Return [X, Y] of the center of cell containing provided text 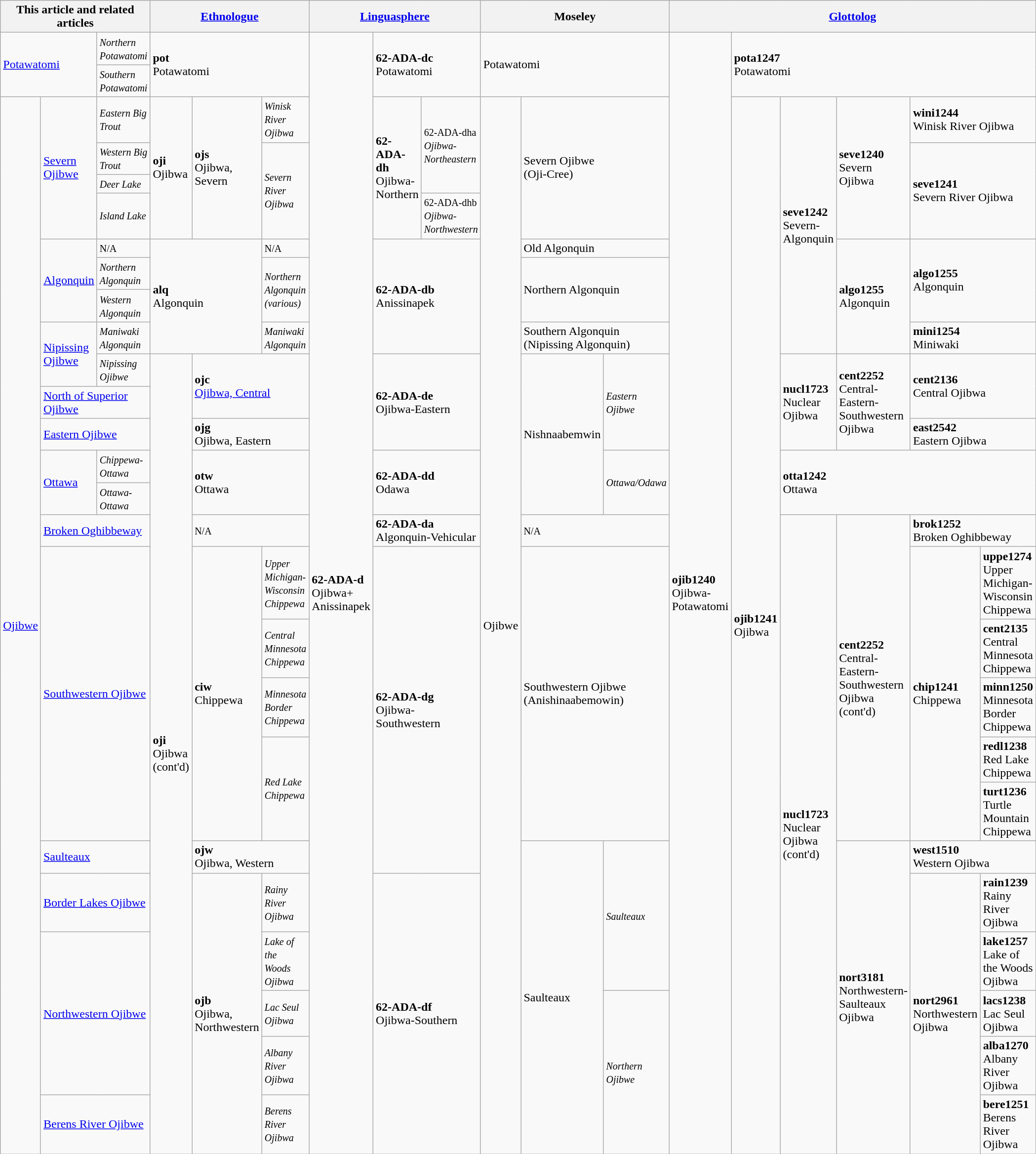
otta1242Ottawa [908, 483]
mini1254Miniwaki [973, 338]
Northern Ojibwe [636, 1072]
alba1270Albany River Ojibwa [1008, 1065]
Severn River Ojibwa [285, 191]
62-ADA-dOjibwa+Anissinapek [341, 593]
ojcOjibwa, Central [251, 386]
Border Lakes Ojibwe [95, 902]
Moseley [575, 17]
rain1239Rainy River Ojibwa [1008, 902]
cent2252Central-Eastern-SouthwesternOjibwa [874, 402]
Northwestern Ojibwe [95, 1013]
chip1241Chippewa [945, 694]
pot Potawatomi [230, 65]
Ethnologue [230, 17]
Northern Algonquin(various) [285, 289]
lacs1238Lac Seul Ojibwa [1008, 1013]
Old Algonquin [595, 248]
wini1244Winisk River Ojibwa [973, 120]
ojiOjibwa(cont'd) [171, 754]
ojgOjibwa, Eastern [251, 435]
otwOttawa [251, 483]
Upper Michigan-WisconsinChippewa [285, 583]
redl1238Red Lake Chippewa [1008, 759]
ojib1241Ojibwa [756, 625]
cent2136Central Ojibwa [973, 386]
ojiOjibwa [171, 168]
brok1252Broken Oghibbeway [973, 531]
Western Algonquin [123, 305]
Ottawa [69, 483]
nort2961Northwestern Ojibwa [945, 1013]
west1510Western Ojibwa [973, 857]
nort3181Northwestern-Saulteaux Ojibwa [874, 997]
Southwestern Ojibwe(Anishinaabemowin) [595, 694]
turt1236Turtle Mountain Chippewa [1008, 811]
minn1250Minnesota Border Chippewa [1008, 707]
Lac Seul Ojibwa [285, 1013]
Linguasphere [395, 17]
62-ADA-dgOjibwa-Southwestern [427, 710]
Glottolog [852, 17]
Albany River Ojibwa [285, 1065]
62-ADA-dhOjibwa-Northern [398, 168]
62-ADA-daAlgonquin-Vehicular [427, 531]
This article and related articles [75, 17]
Broken Oghibbeway [95, 531]
Algonquin [69, 280]
lake1257Lake of the Woods Ojibwa [1008, 961]
Berens River Ojibwa [285, 1124]
east2542Eastern Ojibwa [973, 435]
Chippewa-Ottawa [123, 466]
62-ADA-dcPotawatomi [427, 65]
62-ADA-ddOdawa [427, 483]
Severn Ojibwe [69, 168]
Southern Potawatomi [123, 81]
seve1242Severn-Algonquin [808, 225]
Severn Ojibwe(Oji-Cree) [595, 168]
ojbOjibwa, Northwestern [227, 1013]
Central Minnesota Chippewa [285, 648]
62-ADA-dhaOjibwa-Northeastern [451, 145]
nucl1723Nuclear Ojibwa [808, 402]
Minnesota Border Chippewa [285, 707]
62-ADA-dhbOjibwa-Northwestern [451, 216]
ojsOjibwa, Severn [227, 168]
pota1247Potawatomi [884, 65]
Red Lake Chippewa [285, 788]
seve1240Severn Ojibwa [874, 168]
Lake of theWoods Ojibwa [285, 961]
bere1251Berens River Ojibwa [1008, 1124]
Nishnaabemwin [562, 434]
Deer Lake [123, 184]
cent2135Central Minnesota Chippewa [1008, 648]
uppe1274Upper Michigan-Wisconsin Chippewa [1008, 583]
seve1241Severn River Ojibwa [973, 191]
ojwOjibwa, Western [251, 857]
62-ADA-deOjibwa-Eastern [427, 402]
Rainy River Ojibwa [285, 902]
Eastern Big Trout [123, 120]
ciwChippewa [227, 694]
North of Superior Ojibwe [95, 402]
Western Big Trout [123, 158]
ojib1240Ojibwa-Potawatomi [700, 593]
62-ADA-dbAnissinapek [427, 296]
Ottawa-Ottawa [123, 499]
nucl1723Nuclear Ojibwa(cont'd) [808, 834]
Southwestern Ojibwe [95, 694]
cent2252Central-Eastern-SouthwesternOjibwa (cont'd) [874, 678]
Berens River Ojibwe [95, 1124]
alq Algonquin [206, 296]
Winisk River Ojibwa [285, 120]
Island Lake [123, 216]
62-ADA-dfOjibwa-Southern [427, 1013]
Northern Potawatomi [123, 48]
Ottawa/Odawa [636, 483]
Southern Algonquin(Nipissing Algonquin) [595, 338]
